Find where the given text appears and provide that cell's center as (X, Y) coordinate. 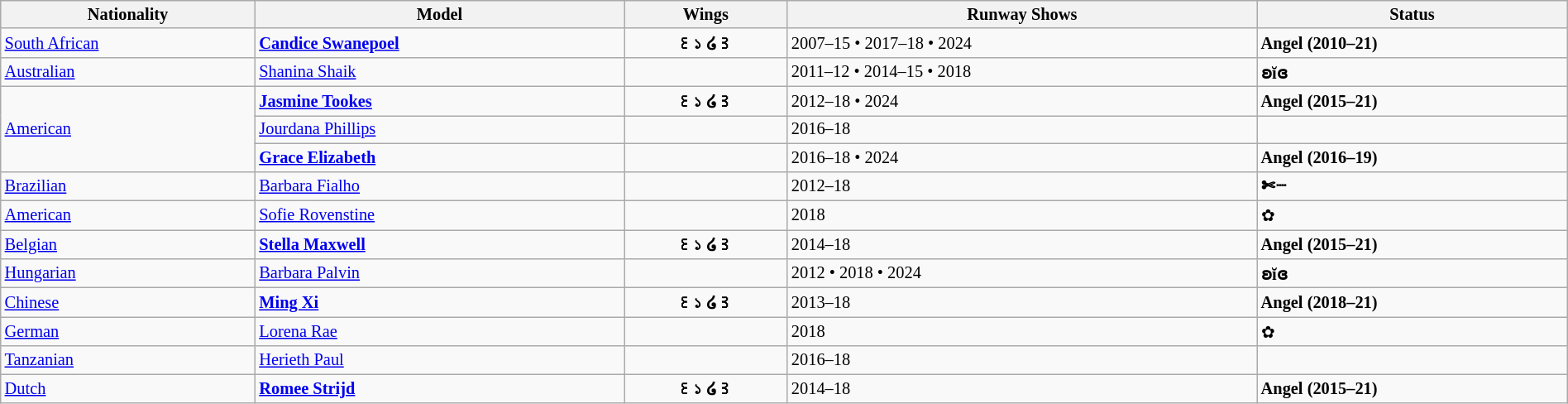
Hungarian (128, 273)
Angel (2018–21) (1413, 301)
2007–15 • 2017–18 • 2024 (1022, 43)
2012–18 • 2024 (1022, 101)
Ming Xi (439, 301)
Chinese (128, 301)
South African (128, 43)
Angel (2010–21) (1413, 43)
Lorena Rae (439, 331)
Tanzanian (128, 360)
Nationality (128, 14)
Barbara Palvin (439, 273)
Grace Elizabeth (439, 157)
Herieth Paul (439, 360)
Runway Shows (1022, 14)
Jourdana Phillips (439, 129)
Model (439, 14)
2013–18 (1022, 301)
Barbara Fialho (439, 185)
Romee Strijd (439, 387)
Belgian (128, 243)
Wings (706, 14)
2011–12 • 2014–15 • 2018 (1022, 71)
Status (1413, 14)
German (128, 331)
2012 • 2018 • 2024 (1022, 273)
Angel (2016–19) (1413, 157)
✄┈ (1413, 185)
Shanina Shaik (439, 71)
Sofie Rovenstine (439, 215)
2016–18 • 2024 (1022, 157)
Dutch (128, 387)
Stella Maxwell (439, 243)
2012–18 (1022, 185)
Candice Swanepoel (439, 43)
Brazilian (128, 185)
Jasmine Tookes (439, 101)
Australian (128, 71)
